Locate the cell with the specified text and output its (x, y) center coordinate. 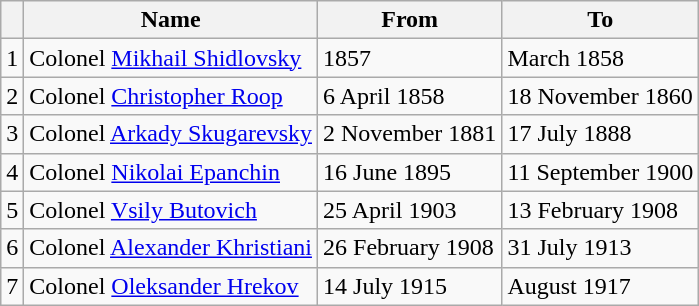
To (600, 20)
2 November 1881 (410, 134)
16 June 1895 (410, 172)
Colonel Mikhail Shidlovsky (171, 58)
Colonel Nikolai Epanchin (171, 172)
Colonel Christopher Roop (171, 96)
18 November 1860 (600, 96)
Colonel Vsily Butovich (171, 210)
From (410, 20)
Colonel Alexander Khristiani (171, 248)
17 July 1888 (600, 134)
3 (12, 134)
31 July 1913 (600, 248)
14 July 1915 (410, 286)
7 (12, 286)
1857 (410, 58)
Colonel Oleksander Hrekov (171, 286)
6 April 1858 (410, 96)
March 1858 (600, 58)
5 (12, 210)
Name (171, 20)
August 1917 (600, 286)
4 (12, 172)
25 April 1903 (410, 210)
11 September 1900 (600, 172)
1 (12, 58)
26 February 1908 (410, 248)
13 February 1908 (600, 210)
2 (12, 96)
Colonel Arkady Skugarevsky (171, 134)
6 (12, 248)
